Detect which cell encompasses the target text, then output its [x, y] center coordinate. 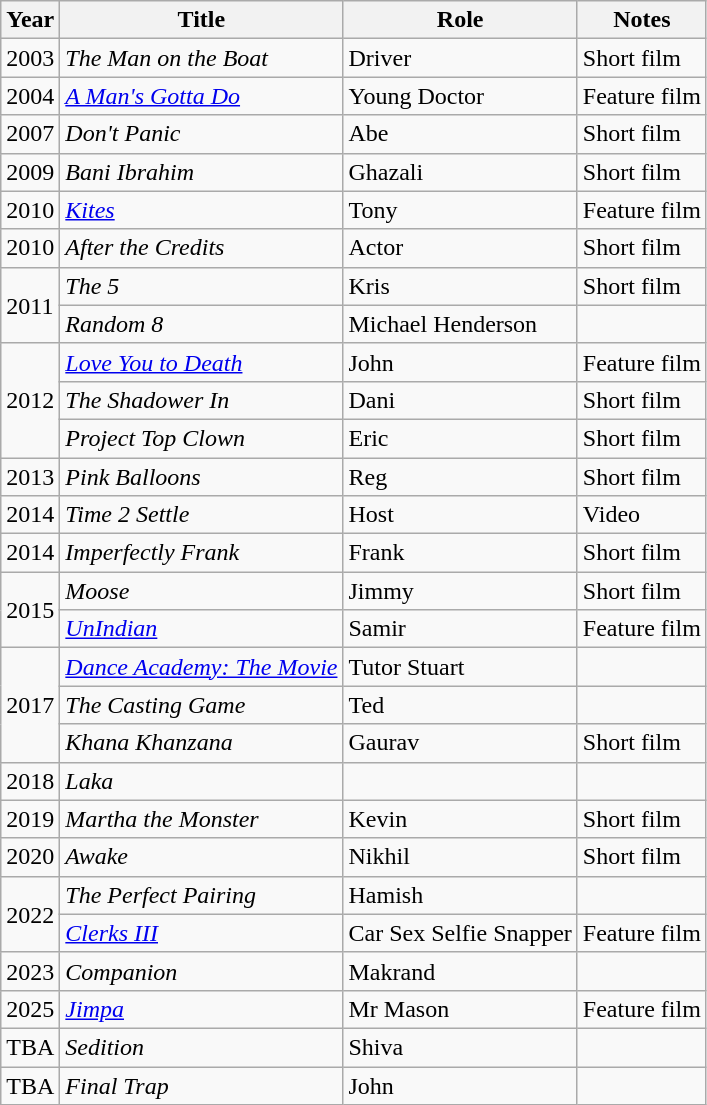
Hamish [460, 895]
Don't Panic [202, 134]
Tutor Stuart [460, 667]
The Perfect Pairing [202, 895]
Shiva [460, 1047]
UnIndian [202, 629]
2020 [30, 857]
Kites [202, 210]
Kevin [460, 819]
Mr Mason [460, 1009]
Video [642, 515]
2017 [30, 705]
2018 [30, 781]
Sedition [202, 1047]
Project Top Clown [202, 438]
Laka [202, 781]
Makrand [460, 971]
Tony [460, 210]
Title [202, 20]
Car Sex Selfie Snapper [460, 933]
Pink Balloons [202, 477]
Frank [460, 553]
Love You to Death [202, 362]
Time 2 Settle [202, 515]
Nikhil [460, 857]
Notes [642, 20]
Young Doctor [460, 96]
The Man on the Boat [202, 58]
Imperfectly Frank [202, 553]
2025 [30, 1009]
The 5 [202, 286]
The Casting Game [202, 705]
2019 [30, 819]
Clerks III [202, 933]
A Man's Gotta Do [202, 96]
Bani Ibrahim [202, 172]
2015 [30, 610]
Random 8 [202, 324]
2013 [30, 477]
2007 [30, 134]
2023 [30, 971]
Samir [460, 629]
After the Credits [202, 248]
Gaurav [460, 743]
Moose [202, 591]
2011 [30, 305]
2022 [30, 914]
2009 [30, 172]
Kris [460, 286]
Ted [460, 705]
2012 [30, 400]
Dance Academy: The Movie [202, 667]
Jimmy [460, 591]
Ghazali [460, 172]
Role [460, 20]
Final Trap [202, 1085]
Companion [202, 971]
Abe [460, 134]
2003 [30, 58]
Year [30, 20]
Eric [460, 438]
The Shadower In [202, 400]
Martha the Monster [202, 819]
Actor [460, 248]
Michael Henderson [460, 324]
Driver [460, 58]
Dani [460, 400]
Awake [202, 857]
Khana Khanzana [202, 743]
2004 [30, 96]
Jimpa [202, 1009]
Host [460, 515]
Reg [460, 477]
